Locate the cell with the specified text and output its [X, Y] center coordinate. 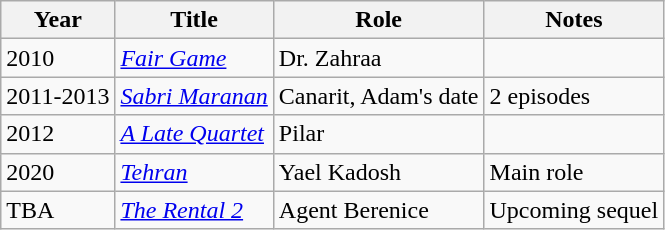
Dr. Zahraa [378, 58]
Sabri Maranan [194, 96]
2012 [58, 134]
Pilar [378, 134]
Tehran [194, 172]
Upcoming sequel [574, 210]
Title [194, 20]
2020 [58, 172]
Agent Berenice [378, 210]
TBA [58, 210]
Year [58, 20]
Notes [574, 20]
2 episodes [574, 96]
Canarit, Adam's date [378, 96]
2010 [58, 58]
Fair Game [194, 58]
Role [378, 20]
2011-2013 [58, 96]
A Late Quartet [194, 134]
Main role [574, 172]
The Rental 2 [194, 210]
Yael Kadosh [378, 172]
